Return the [x, y] coordinate for the center point of the cell that contains the specified text.  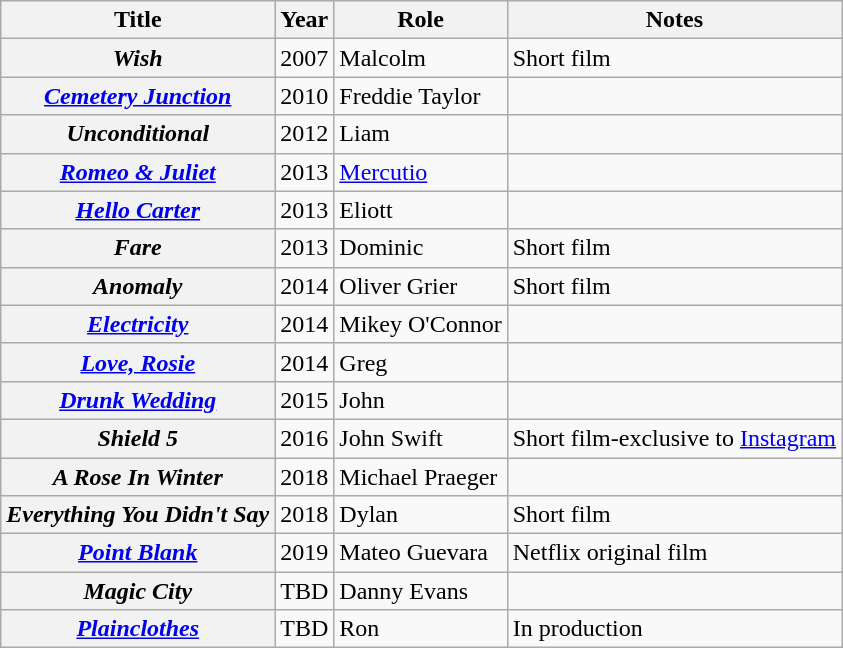
Greg [420, 362]
In production [674, 629]
Liam [420, 134]
Eliott [420, 210]
Netflix original film [674, 553]
Year [304, 20]
2015 [304, 400]
Freddie Taylor [420, 96]
Drunk Wedding [138, 400]
Title [138, 20]
2012 [304, 134]
Mercutio [420, 172]
Unconditional [138, 134]
A Rose In Winter [138, 477]
Electricity [138, 324]
John [420, 400]
Dominic [420, 248]
Dylan [420, 515]
2007 [304, 58]
Ron [420, 629]
Mateo Guevara [420, 553]
Hello Carter [138, 210]
Fare [138, 248]
2019 [304, 553]
Shield 5 [138, 438]
Mikey O'Connor [420, 324]
Plainclothes [138, 629]
Role [420, 20]
Anomaly [138, 286]
Oliver Grier [420, 286]
2016 [304, 438]
John Swift [420, 438]
Wish [138, 58]
Romeo & Juliet [138, 172]
Notes [674, 20]
Short film-exclusive to Instagram [674, 438]
Danny Evans [420, 591]
2010 [304, 96]
Everything You Didn't Say [138, 515]
Love, Rosie [138, 362]
Magic City [138, 591]
Michael Praeger [420, 477]
Cemetery Junction [138, 96]
Malcolm [420, 58]
Point Blank [138, 553]
